Scan for the cell matching the given text and deliver its (x, y) coordinate at center. 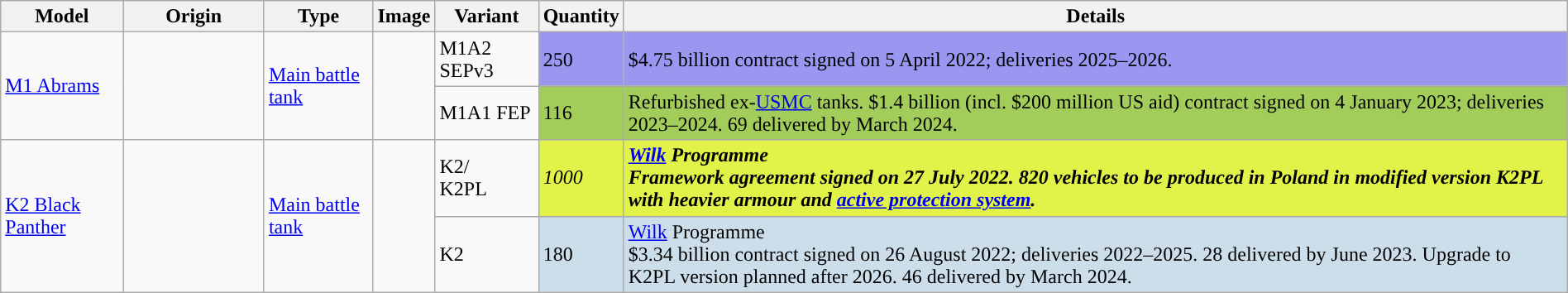
Type (318, 17)
Origin (194, 17)
K2 Black Panther (62, 216)
M1A2 SEPv3 (486, 60)
180 (581, 254)
Model (62, 17)
116 (581, 113)
250 (581, 60)
K2/K2PL (486, 178)
Image (404, 17)
K2 (486, 254)
Quantity (581, 17)
Details (1095, 17)
M1 Abrams (62, 86)
$4.75 billion contract signed on 5 April 2022; deliveries 2025–2026. (1095, 60)
Variant (486, 17)
M1A1 FEP (486, 113)
1000 (581, 178)
